Locate the cell with the specified text and output its [x, y] center coordinate. 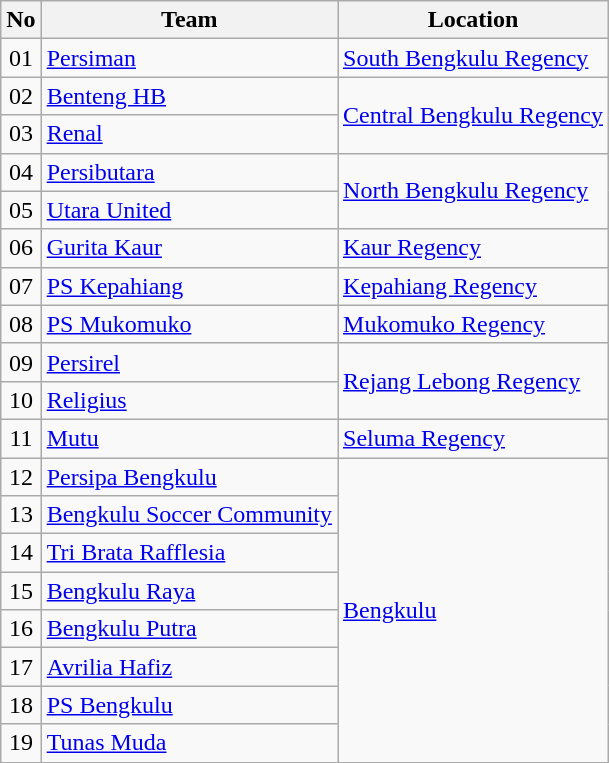
02 [21, 96]
14 [21, 553]
05 [21, 210]
Renal [189, 134]
Persipa Bengkulu [189, 477]
Location [474, 20]
Mukomuko Regency [474, 324]
Mutu [189, 438]
Utara United [189, 210]
Persiman [189, 58]
Religius [189, 400]
09 [21, 362]
Gurita Kaur [189, 248]
15 [21, 591]
19 [21, 743]
North Bengkulu Regency [474, 191]
No [21, 20]
11 [21, 438]
04 [21, 172]
12 [21, 477]
18 [21, 705]
Tri Brata Rafflesia [189, 553]
Avrilia Hafiz [189, 667]
Tunas Muda [189, 743]
07 [21, 286]
Bengkulu [474, 610]
10 [21, 400]
17 [21, 667]
08 [21, 324]
Seluma Regency [474, 438]
Persibutara [189, 172]
Kaur Regency [474, 248]
03 [21, 134]
01 [21, 58]
Team [189, 20]
06 [21, 248]
Persirel [189, 362]
PS Mukomuko [189, 324]
Kepahiang Regency [474, 286]
PS Kepahiang [189, 286]
Bengkulu Soccer Community [189, 515]
13 [21, 515]
Rejang Lebong Regency [474, 381]
16 [21, 629]
Benteng HB [189, 96]
Bengkulu Putra [189, 629]
South Bengkulu Regency [474, 58]
PS Bengkulu [189, 705]
Bengkulu Raya [189, 591]
Central Bengkulu Regency [474, 115]
